Return [X, Y] of the center of cell containing provided text 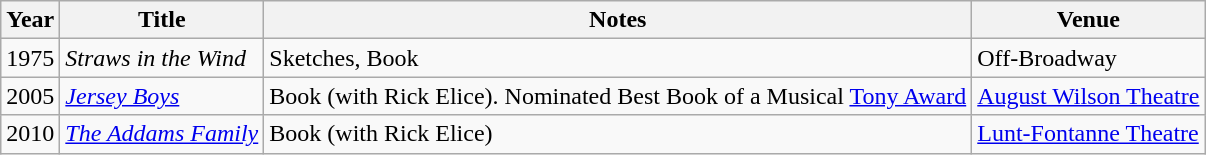
Straws in the Wind [162, 58]
Year [30, 20]
Venue [1088, 20]
Off-Broadway [1088, 58]
Sketches, Book [618, 58]
August Wilson Theatre [1088, 96]
Book (with Rick Elice). Nominated Best Book of a Musical Tony Award [618, 96]
Jersey Boys [162, 96]
Title [162, 20]
Book (with Rick Elice) [618, 134]
The Addams Family [162, 134]
Lunt-Fontanne Theatre [1088, 134]
1975 [30, 58]
Notes [618, 20]
2010 [30, 134]
2005 [30, 96]
